Extract the [x, y] coordinate from the center of the cell holding the provided text.  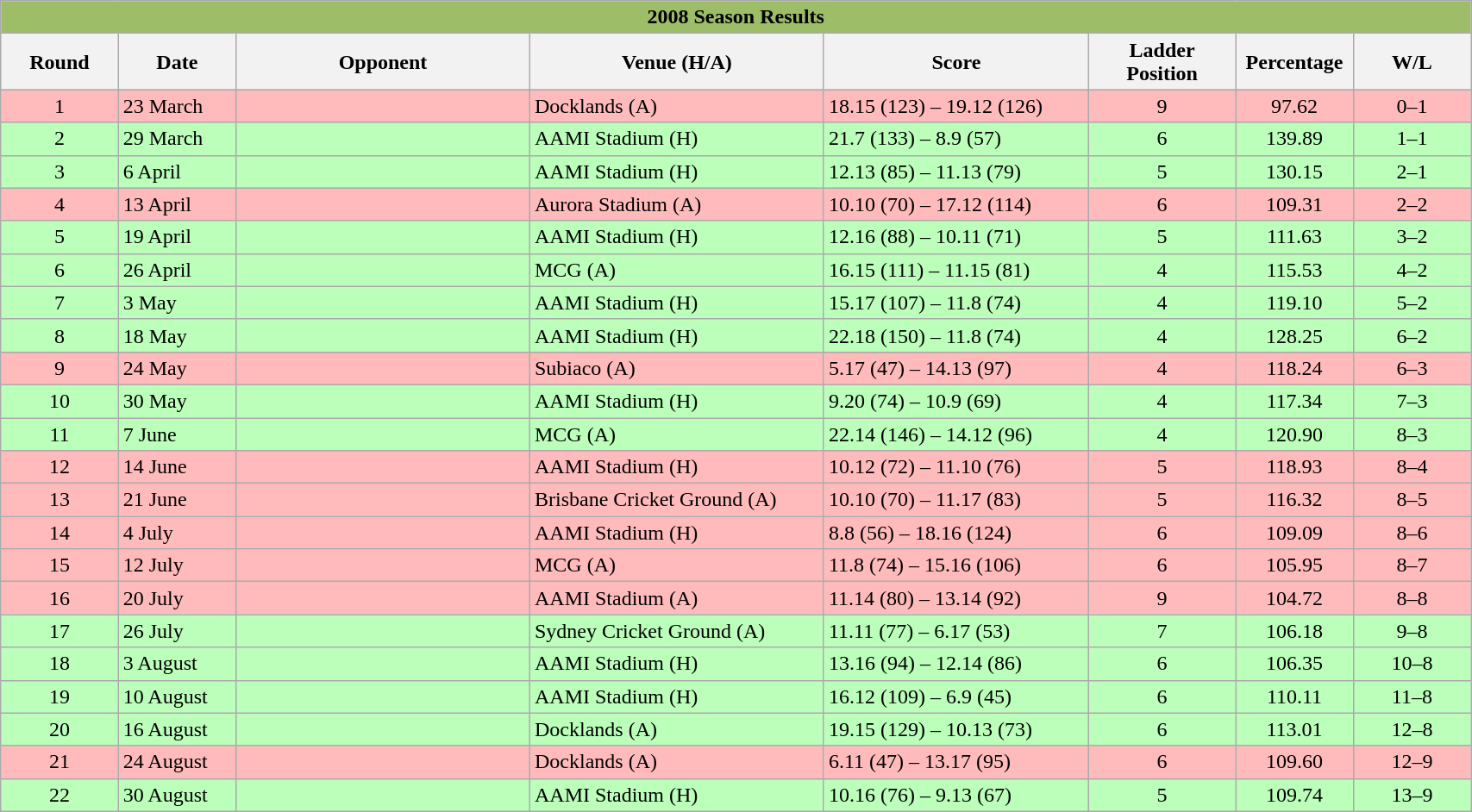
16 August [177, 729]
Round [60, 62]
4 July [177, 533]
139.89 [1294, 139]
21 [60, 762]
3–2 [1412, 237]
0–1 [1412, 106]
20 July [177, 598]
109.09 [1294, 533]
15.17 (107) – 11.8 (74) [955, 303]
Venue (H/A) [676, 62]
111.63 [1294, 237]
106.18 [1294, 631]
9–8 [1412, 631]
Ladder Position [1162, 62]
13 [60, 500]
11.14 (80) – 13.14 (92) [955, 598]
17 [60, 631]
106.35 [1294, 664]
109.60 [1294, 762]
3 May [177, 303]
8.8 (56) – 18.16 (124) [955, 533]
1–1 [1412, 139]
15 [60, 565]
16.15 (111) – 11.15 (81) [955, 270]
109.74 [1294, 795]
8–5 [1412, 500]
23 March [177, 106]
14 [60, 533]
8–8 [1412, 598]
24 August [177, 762]
5–2 [1412, 303]
11 [60, 434]
2008 Season Results [736, 17]
Percentage [1294, 62]
Sydney Cricket Ground (A) [676, 631]
12 July [177, 565]
2–2 [1412, 204]
2 [60, 139]
10.10 (70) – 17.12 (114) [955, 204]
10.12 (72) – 11.10 (76) [955, 467]
13 April [177, 204]
6.11 (47) – 13.17 (95) [955, 762]
18.15 (123) – 19.12 (126) [955, 106]
30 August [177, 795]
19.15 (129) – 10.13 (73) [955, 729]
13–9 [1412, 795]
113.01 [1294, 729]
Brisbane Cricket Ground (A) [676, 500]
1 [60, 106]
116.32 [1294, 500]
115.53 [1294, 270]
128.25 [1294, 335]
118.24 [1294, 368]
30 May [177, 401]
16 [60, 598]
18 [60, 664]
22.14 (146) – 14.12 (96) [955, 434]
97.62 [1294, 106]
12 [60, 467]
2–1 [1412, 172]
119.10 [1294, 303]
11.11 (77) – 6.17 (53) [955, 631]
W/L [1412, 62]
6–3 [1412, 368]
10 August [177, 696]
8–7 [1412, 565]
11.8 (74) – 15.16 (106) [955, 565]
19 [60, 696]
6–2 [1412, 335]
104.72 [1294, 598]
Aurora Stadium (A) [676, 204]
10.10 (70) – 11.17 (83) [955, 500]
8–4 [1412, 467]
10 [60, 401]
24 May [177, 368]
12.16 (88) – 10.11 (71) [955, 237]
10–8 [1412, 664]
117.34 [1294, 401]
130.15 [1294, 172]
16.12 (109) – 6.9 (45) [955, 696]
22 [60, 795]
10.16 (76) – 9.13 (67) [955, 795]
6 April [177, 172]
Date [177, 62]
Subiaco (A) [676, 368]
105.95 [1294, 565]
3 August [177, 664]
26 July [177, 631]
12–9 [1412, 762]
22.18 (150) – 11.8 (74) [955, 335]
21 June [177, 500]
18 May [177, 335]
21.7 (133) – 8.9 (57) [955, 139]
12–8 [1412, 729]
118.93 [1294, 467]
20 [60, 729]
29 March [177, 139]
7 June [177, 434]
3 [60, 172]
8 [60, 335]
14 June [177, 467]
12.13 (85) – 11.13 (79) [955, 172]
AAMI Stadium (A) [676, 598]
Opponent [383, 62]
8–6 [1412, 533]
120.90 [1294, 434]
26 April [177, 270]
13.16 (94) – 12.14 (86) [955, 664]
109.31 [1294, 204]
11–8 [1412, 696]
Score [955, 62]
9.20 (74) – 10.9 (69) [955, 401]
110.11 [1294, 696]
7–3 [1412, 401]
5.17 (47) – 14.13 (97) [955, 368]
4–2 [1412, 270]
8–3 [1412, 434]
19 April [177, 237]
